Return (X, Y) of the center of cell containing provided text 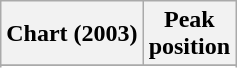
Peak position (189, 34)
Chart (2003) (72, 34)
